For the text-containing cell, return its midpoint in (x, y) coordinate format. 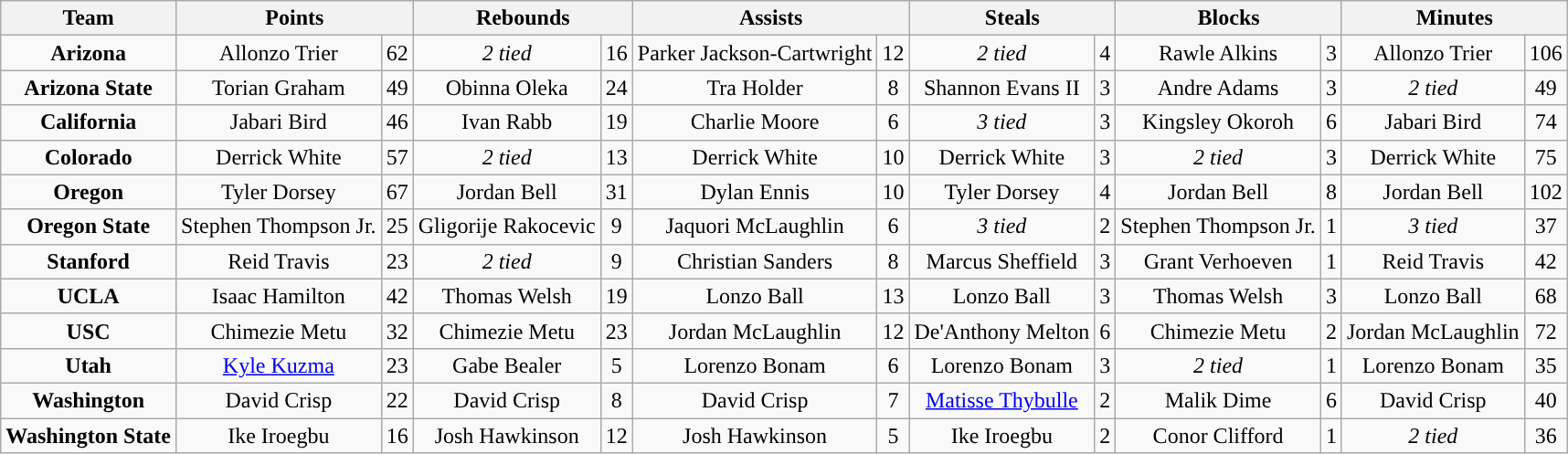
Points (295, 18)
72 (1546, 331)
31 (616, 192)
Team (89, 18)
Rebounds (523, 18)
36 (1546, 436)
Christian Sanders (755, 261)
Andre Adams (1219, 88)
7 (894, 400)
USC (89, 331)
62 (397, 53)
UCLA (89, 296)
Dylan Ennis (755, 192)
32 (397, 331)
Washington State (89, 436)
Shannon Evans II (1001, 88)
Tra Holder (755, 88)
Washington (89, 400)
Parker Jackson-Cartwright (755, 53)
Stanford (89, 261)
35 (1546, 365)
Utah (89, 365)
106 (1546, 53)
67 (397, 192)
24 (616, 88)
Oregon State (89, 227)
Blocks (1229, 18)
68 (1546, 296)
57 (397, 157)
Gligorije Rakocevic (506, 227)
37 (1546, 227)
De'Anthony Melton (1001, 331)
Jaquori McLaughlin (755, 227)
Arizona (89, 53)
40 (1546, 400)
46 (397, 122)
Ivan Rabb (506, 122)
Assists (771, 18)
Minutes (1455, 18)
Colorado (89, 157)
California (89, 122)
Oregon (89, 192)
Grant Verhoeven (1219, 261)
102 (1546, 192)
Conor Clifford (1219, 436)
Isaac Hamilton (280, 296)
Kingsley Okoroh (1219, 122)
Torian Graham (280, 88)
Gabe Bealer (506, 365)
Obinna Oleka (506, 88)
Charlie Moore (755, 122)
22 (397, 400)
Matisse Thybulle (1001, 400)
Malik Dime (1219, 400)
Arizona State (89, 88)
74 (1546, 122)
75 (1546, 157)
Rawle Alkins (1219, 53)
Marcus Sheffield (1001, 261)
Steals (1012, 18)
25 (397, 227)
Kyle Kuzma (280, 365)
